Identify which cell holds the provided text, then report its (x, y) central coordinate. 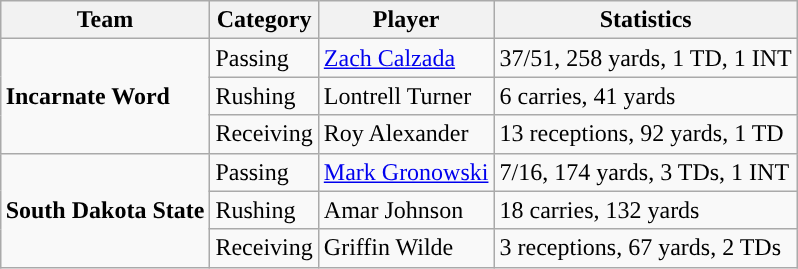
Team (105, 20)
Amar Johnson (406, 210)
3 receptions, 67 yards, 2 TDs (646, 248)
South Dakota State (105, 210)
7/16, 174 yards, 3 TDs, 1 INT (646, 172)
Statistics (646, 20)
6 carries, 41 yards (646, 96)
37/51, 258 yards, 1 TD, 1 INT (646, 58)
Lontrell Turner (406, 96)
Player (406, 20)
Mark Gronowski (406, 172)
Incarnate Word (105, 96)
Roy Alexander (406, 134)
Zach Calzada (406, 58)
Category (264, 20)
18 carries, 132 yards (646, 210)
Griffin Wilde (406, 248)
13 receptions, 92 yards, 1 TD (646, 134)
